Pinpoint the cell where the given text exists, returning its (X, Y) midpoint coordinate. 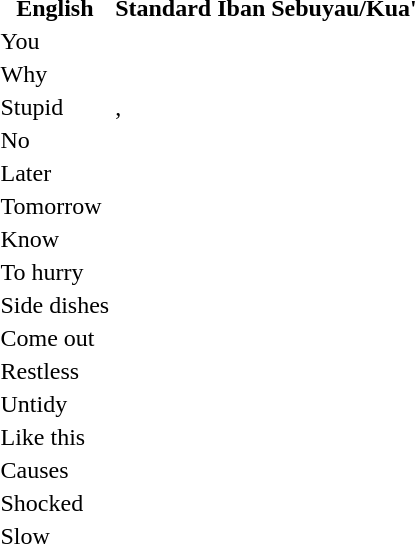
, (190, 107)
